Find where the given text appears and provide that cell's center as (X, Y) coordinate. 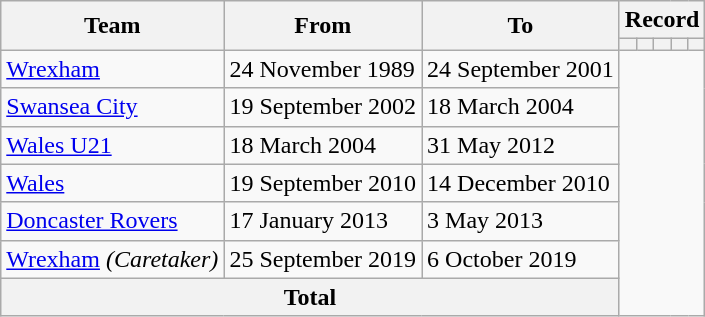
19 September 2002 (323, 107)
Wales U21 (112, 145)
Record (662, 20)
Swansea City (112, 107)
Wrexham (112, 69)
17 January 2013 (323, 221)
Wrexham (Caretaker) (112, 259)
24 September 2001 (521, 69)
Wales (112, 183)
Team (112, 26)
Total (310, 297)
19 September 2010 (323, 183)
Doncaster Rovers (112, 221)
6 October 2019 (521, 259)
From (323, 26)
31 May 2012 (521, 145)
14 December 2010 (521, 183)
To (521, 26)
25 September 2019 (323, 259)
3 May 2013 (521, 221)
24 November 1989 (323, 69)
